Scan for the cell matching the given text and deliver its (X, Y) coordinate at center. 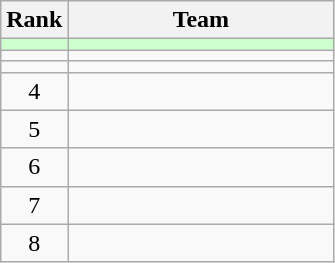
6 (34, 167)
8 (34, 243)
5 (34, 129)
4 (34, 91)
Team (201, 20)
Rank (34, 20)
7 (34, 205)
